Return the [X, Y] coordinate for the center point of the cell that contains the specified text.  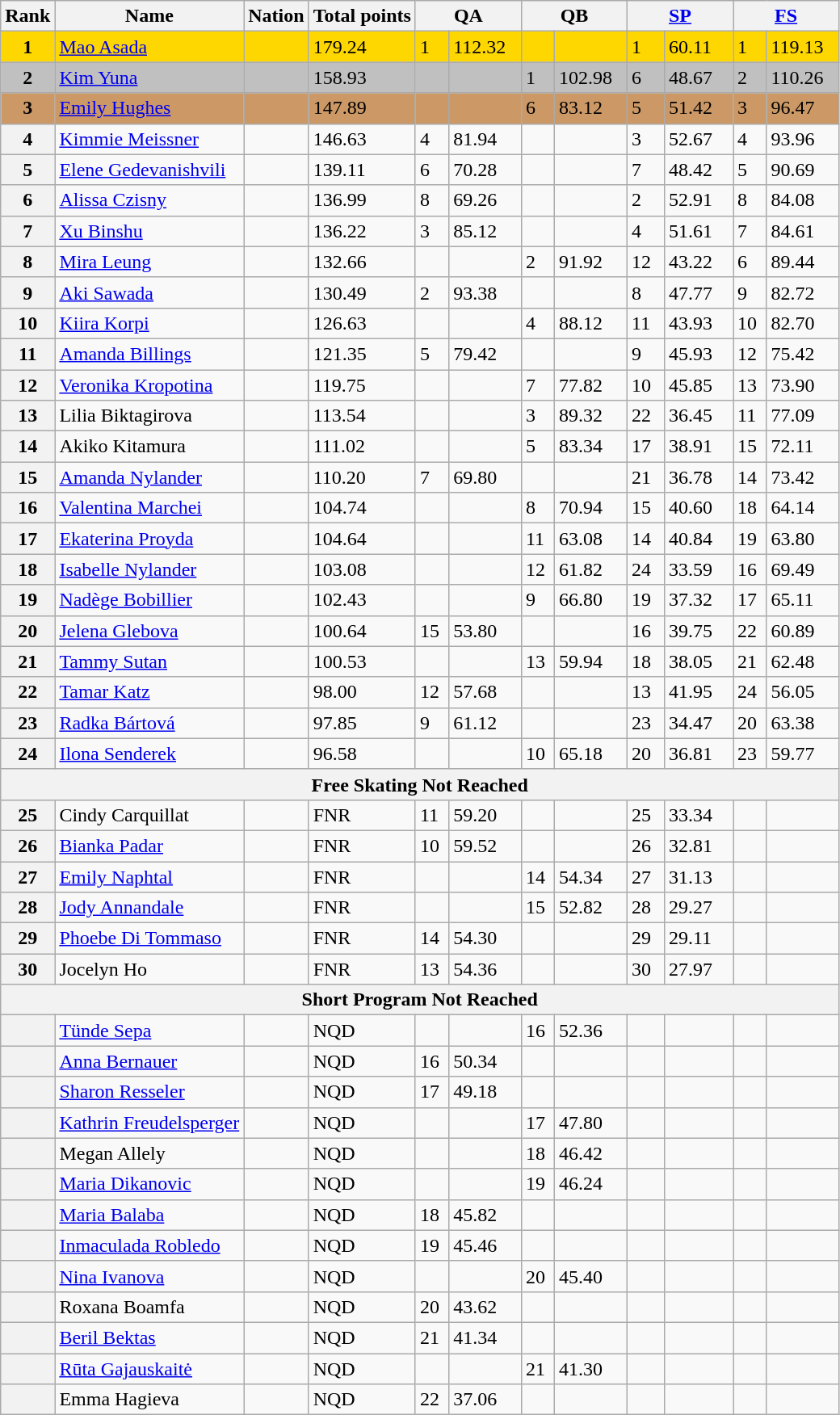
Inmaculada Robledo [149, 1245]
Ekaterina Proyda [149, 539]
52.67 [698, 139]
73.42 [803, 477]
Mira Leung [149, 262]
45.85 [698, 385]
146.63 [362, 139]
43.62 [485, 1307]
45.93 [698, 354]
66.80 [590, 600]
82.70 [803, 323]
45.82 [485, 1215]
147.89 [362, 108]
84.61 [803, 231]
Tammy Sutan [149, 661]
Maria Balaba [149, 1215]
41.34 [485, 1337]
50.34 [485, 1061]
85.12 [485, 231]
77.09 [803, 416]
29.11 [698, 938]
49.18 [485, 1092]
37.06 [485, 1400]
59.77 [803, 754]
Bianka Padar [149, 846]
51.61 [698, 231]
Maria Dikanovic [149, 1184]
102.43 [362, 600]
Sharon Resseler [149, 1092]
136.99 [362, 200]
70.94 [590, 508]
Free Skating Not Reached [420, 784]
59.52 [485, 846]
98.00 [362, 692]
73.90 [803, 385]
FS [787, 16]
41.30 [590, 1369]
77.82 [590, 385]
119.13 [803, 47]
69.80 [485, 477]
38.91 [698, 447]
179.24 [362, 47]
34.47 [698, 723]
63.38 [803, 723]
Tünde Sepa [149, 1031]
37.32 [698, 600]
52.91 [698, 200]
46.24 [590, 1184]
69.49 [803, 569]
111.02 [362, 447]
Rūta Gajauskaitė [149, 1369]
132.66 [362, 262]
Anna Bernauer [149, 1061]
Roxana Boamfa [149, 1307]
103.08 [362, 569]
Total points [362, 16]
Aki Sawada [149, 292]
158.93 [362, 78]
48.42 [698, 170]
Emily Naphtal [149, 876]
70.28 [485, 170]
29.27 [698, 908]
45.40 [590, 1276]
Emma Hagieva [149, 1400]
56.05 [803, 692]
36.45 [698, 416]
61.12 [485, 723]
62.48 [803, 661]
59.94 [590, 661]
97.85 [362, 723]
96.47 [803, 108]
48.67 [698, 78]
Phoebe Di Tommaso [149, 938]
43.93 [698, 323]
91.92 [590, 262]
Kimmie Meissner [149, 139]
45.46 [485, 1245]
69.26 [485, 200]
139.11 [362, 170]
75.42 [803, 354]
104.64 [362, 539]
Kim Yuna [149, 78]
Nation [276, 16]
Amanda Billings [149, 354]
47.77 [698, 292]
93.96 [803, 139]
Kathrin Freudelsperger [149, 1123]
136.22 [362, 231]
46.42 [590, 1153]
83.34 [590, 447]
36.81 [698, 754]
40.84 [698, 539]
96.58 [362, 754]
113.54 [362, 416]
54.34 [590, 876]
89.44 [803, 262]
53.80 [485, 631]
Kiira Korpi [149, 323]
83.12 [590, 108]
57.68 [485, 692]
Mao Asada [149, 47]
27.97 [698, 969]
41.95 [698, 692]
119.75 [362, 385]
QB [573, 16]
40.60 [698, 508]
112.32 [485, 47]
65.11 [803, 600]
Lilia Biktagirova [149, 416]
63.08 [590, 539]
104.74 [362, 508]
Radka Bártová [149, 723]
52.36 [590, 1031]
38.05 [698, 661]
100.53 [362, 661]
61.82 [590, 569]
130.49 [362, 292]
64.14 [803, 508]
Elene Gedevanishvili [149, 170]
126.63 [362, 323]
88.12 [590, 323]
110.26 [803, 78]
Jody Annandale [149, 908]
Amanda Nylander [149, 477]
Alissa Czisny [149, 200]
Name [149, 16]
59.20 [485, 815]
81.94 [485, 139]
39.75 [698, 631]
Valentina Marchei [149, 508]
100.64 [362, 631]
90.69 [803, 170]
Ilona Senderek [149, 754]
93.38 [485, 292]
79.42 [485, 354]
63.80 [803, 539]
102.98 [590, 78]
31.13 [698, 876]
Nadège Bobillier [149, 600]
Megan Allely [149, 1153]
43.22 [698, 262]
54.30 [485, 938]
Emily Hughes [149, 108]
121.35 [362, 354]
33.34 [698, 815]
Akiko Kitamura [149, 447]
89.32 [590, 416]
65.18 [590, 754]
47.80 [590, 1123]
Rank [27, 16]
Xu Binshu [149, 231]
33.59 [698, 569]
32.81 [698, 846]
Cindy Carquillat [149, 815]
72.11 [803, 447]
51.42 [698, 108]
Short Program Not Reached [420, 1000]
QA [468, 16]
Isabelle Nylander [149, 569]
36.78 [698, 477]
Jocelyn Ho [149, 969]
84.08 [803, 200]
Veronika Kropotina [149, 385]
110.20 [362, 477]
52.82 [590, 908]
Tamar Katz [149, 692]
Beril Bektas [149, 1337]
54.36 [485, 969]
82.72 [803, 292]
Jelena Glebova [149, 631]
60.11 [698, 47]
60.89 [803, 631]
SP [680, 16]
Nina Ivanova [149, 1276]
